Scan for the cell matching the given text and deliver its (x, y) coordinate at center. 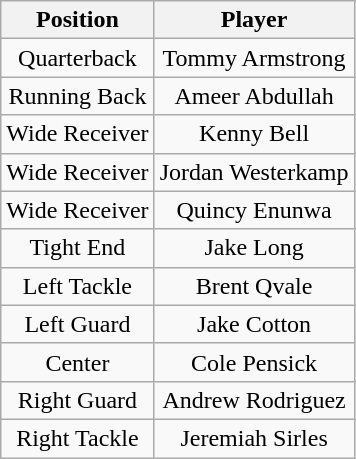
Right Tackle (78, 438)
Jordan Westerkamp (254, 172)
Left Tackle (78, 286)
Right Guard (78, 400)
Tight End (78, 248)
Kenny Bell (254, 134)
Center (78, 362)
Andrew Rodriguez (254, 400)
Jeremiah Sirles (254, 438)
Cole Pensick (254, 362)
Quincy Enunwa (254, 210)
Quarterback (78, 58)
Running Back (78, 96)
Tommy Armstrong (254, 58)
Player (254, 20)
Left Guard (78, 324)
Jake Cotton (254, 324)
Ameer Abdullah (254, 96)
Jake Long (254, 248)
Brent Qvale (254, 286)
Position (78, 20)
